Scan for the cell matching the given text and deliver its (x, y) coordinate at center. 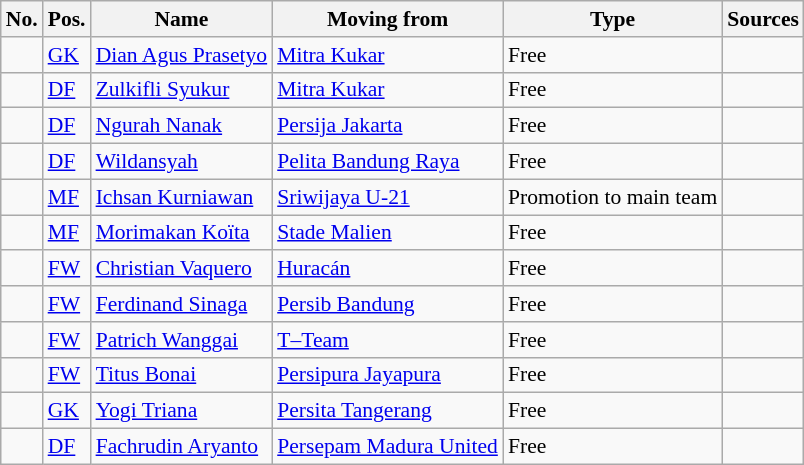
Zulkifli Syukur (182, 90)
Pelita Bandung Raya (388, 162)
Patrich Wanggai (182, 340)
Name (182, 19)
Ngurah Nanak (182, 126)
Promotion to main team (612, 197)
Type (612, 19)
Sriwijaya U-21 (388, 197)
No. (22, 19)
Dian Agus Prasetyo (182, 55)
Pos. (67, 19)
Titus Bonai (182, 375)
Persipura Jayapura (388, 375)
Fachrudin Aryanto (182, 447)
Morimakan Koïta (182, 233)
Yogi Triana (182, 411)
Stade Malien (388, 233)
Christian Vaquero (182, 269)
Persita Tangerang (388, 411)
Moving from (388, 19)
Persija Jakarta (388, 126)
Wildansyah (182, 162)
Ferdinand Sinaga (182, 304)
T–Team (388, 340)
Persepam Madura United (388, 447)
Sources (763, 19)
Huracán (388, 269)
Persib Bandung (388, 304)
Ichsan Kurniawan (182, 197)
